Provide the (x, y) coordinate of the cell's center where the given text is located.  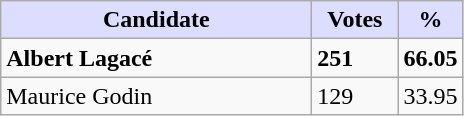
251 (355, 58)
Albert Lagacé (156, 58)
Maurice Godin (156, 96)
33.95 (430, 96)
129 (355, 96)
66.05 (430, 58)
% (430, 20)
Votes (355, 20)
Candidate (156, 20)
